Identify which cell holds the provided text, then report its (X, Y) central coordinate. 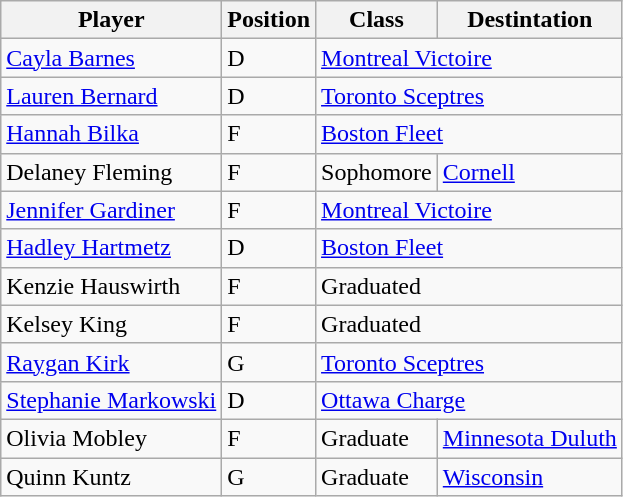
Hannah Bilka (112, 134)
Minnesota Duluth (530, 438)
Destintation (530, 20)
Kenzie Hauswirth (112, 286)
Player (112, 20)
Olivia Mobley (112, 438)
Position (269, 20)
Quinn Kuntz (112, 477)
Sophomore (377, 172)
Ottawa Charge (470, 400)
Lauren Bernard (112, 96)
Wisconsin (530, 477)
Cornell (530, 172)
Cayla Barnes (112, 58)
Raygan Kirk (112, 362)
Class (377, 20)
Delaney Fleming (112, 172)
Kelsey King (112, 324)
Jennifer Gardiner (112, 210)
Hadley Hartmetz (112, 248)
Stephanie Markowski (112, 400)
